Detect which cell encompasses the target text, then output its [X, Y] center coordinate. 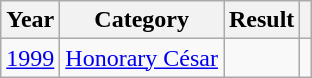
Result [262, 20]
Category [142, 20]
1999 [30, 58]
Honorary César [142, 58]
Year [30, 20]
